Locate the cell with the specified text and output its (x, y) center coordinate. 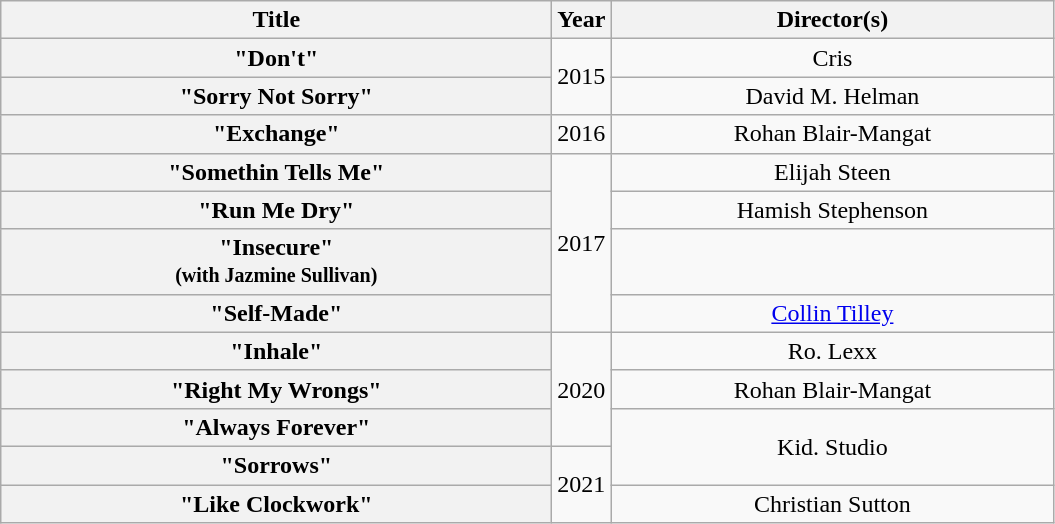
"Insecure"(with Jazmine Sullivan) (276, 262)
Ro. Lexx (832, 351)
2017 (582, 242)
2016 (582, 134)
"Right My Wrongs" (276, 389)
"Exchange" (276, 134)
"Run Me Dry" (276, 210)
"Self-Made" (276, 313)
"Sorrows" (276, 465)
Title (276, 20)
Kid. Studio (832, 446)
"Somethin Tells Me" (276, 172)
Christian Sutton (832, 503)
"Don't" (276, 58)
Hamish Stephenson (832, 210)
David M. Helman (832, 96)
Year (582, 20)
2021 (582, 484)
Elijah Steen (832, 172)
2020 (582, 389)
"Inhale" (276, 351)
Collin Tilley (832, 313)
Cris (832, 58)
"Sorry Not Sorry" (276, 96)
Director(s) (832, 20)
2015 (582, 77)
"Like Clockwork" (276, 503)
"Always Forever" (276, 427)
